Search for the cell housing the specified text and yield its [x, y] center coordinate. 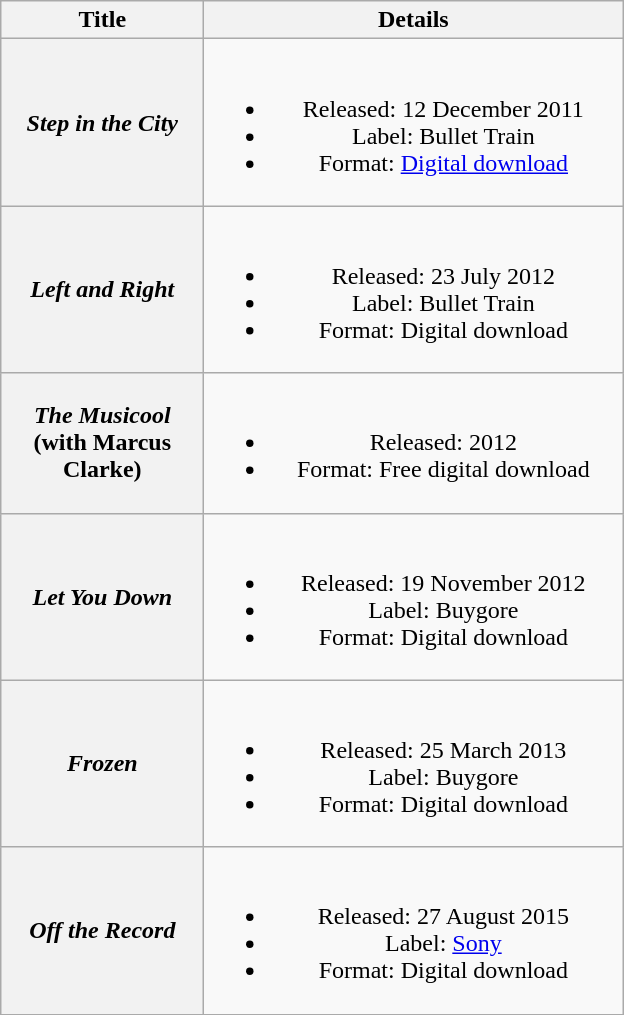
Step in the City [102, 122]
The Musicool(with Marcus Clarke) [102, 443]
Released: 27 August 2015Label: SonyFormat: Digital download [414, 930]
Left and Right [102, 290]
Released: 12 December 2011Label: Bullet TrainFormat: Digital download [414, 122]
Released: 2012Format: Free digital download [414, 443]
Released: 23 July 2012Label: Bullet TrainFormat: Digital download [414, 290]
Let You Down [102, 596]
Frozen [102, 764]
Released: 25 March 2013Label: BuygoreFormat: Digital download [414, 764]
Title [102, 20]
Off the Record [102, 930]
Released: 19 November 2012Label: BuygoreFormat: Digital download [414, 596]
Details [414, 20]
